Identify which cell holds the provided text, then report its [x, y] central coordinate. 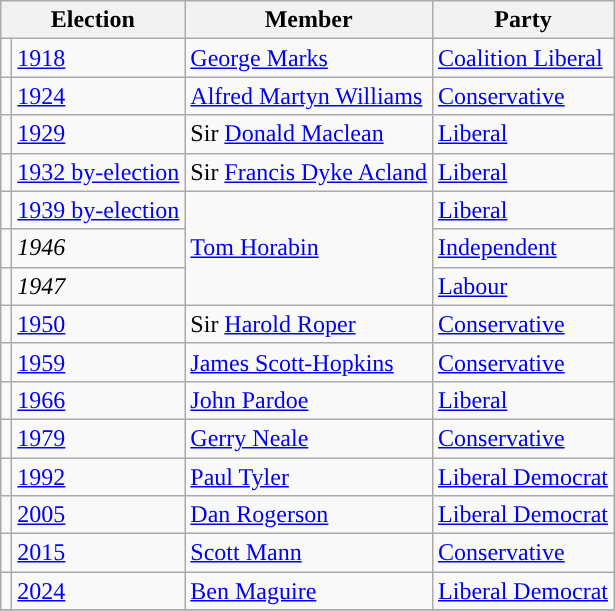
Ben Maguire [309, 591]
Coalition Liberal [524, 58]
Election [93, 20]
1947 [98, 286]
Independent [524, 248]
Member [309, 20]
2015 [98, 553]
Tom Horabin [309, 248]
Alfred Martyn Williams [309, 96]
Dan Rogerson [309, 515]
1966 [98, 400]
1992 [98, 477]
Gerry Neale [309, 438]
Sir Francis Dyke Acland [309, 172]
1929 [98, 134]
1932 by-election [98, 172]
Labour [524, 286]
1918 [98, 58]
Party [524, 20]
Scott Mann [309, 553]
1979 [98, 438]
Paul Tyler [309, 477]
James Scott-Hopkins [309, 362]
Sir Donald Maclean [309, 134]
2005 [98, 515]
John Pardoe [309, 400]
2024 [98, 591]
1946 [98, 248]
1939 by-election [98, 210]
1950 [98, 324]
Sir Harold Roper [309, 324]
1924 [98, 96]
George Marks [309, 58]
1959 [98, 362]
